Provide the [x, y] coordinate of the cell's center where the given text is located.  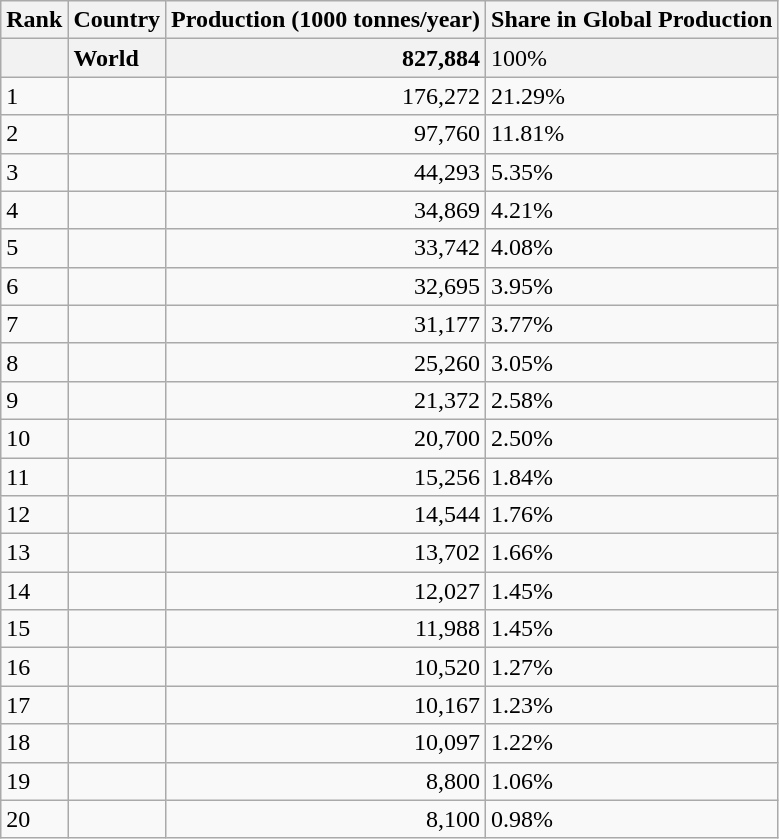
0.98% [632, 819]
827,884 [326, 58]
21,372 [326, 400]
3.95% [632, 286]
3.05% [632, 362]
1 [34, 96]
World [117, 58]
11,988 [326, 629]
15,256 [326, 477]
10,167 [326, 705]
100% [632, 58]
97,760 [326, 134]
10,097 [326, 743]
11.81% [632, 134]
2 [34, 134]
20,700 [326, 438]
14 [34, 591]
10,520 [326, 667]
14,544 [326, 515]
1.22% [632, 743]
12,027 [326, 591]
20 [34, 819]
11 [34, 477]
8 [34, 362]
34,869 [326, 210]
Share in Global Production [632, 20]
1.23% [632, 705]
5.35% [632, 172]
1.84% [632, 477]
4.08% [632, 248]
25,260 [326, 362]
19 [34, 781]
44,293 [326, 172]
Rank [34, 20]
9 [34, 400]
8,800 [326, 781]
31,177 [326, 324]
4.21% [632, 210]
8,100 [326, 819]
12 [34, 515]
33,742 [326, 248]
32,695 [326, 286]
1.76% [632, 515]
Country [117, 20]
6 [34, 286]
176,272 [326, 96]
3 [34, 172]
10 [34, 438]
2.50% [632, 438]
5 [34, 248]
13 [34, 553]
16 [34, 667]
15 [34, 629]
1.66% [632, 553]
21.29% [632, 96]
18 [34, 743]
7 [34, 324]
2.58% [632, 400]
3.77% [632, 324]
17 [34, 705]
Production (1000 tonnes/year) [326, 20]
4 [34, 210]
13,702 [326, 553]
1.27% [632, 667]
1.06% [632, 781]
